Search for the cell housing the specified text and yield its [X, Y] center coordinate. 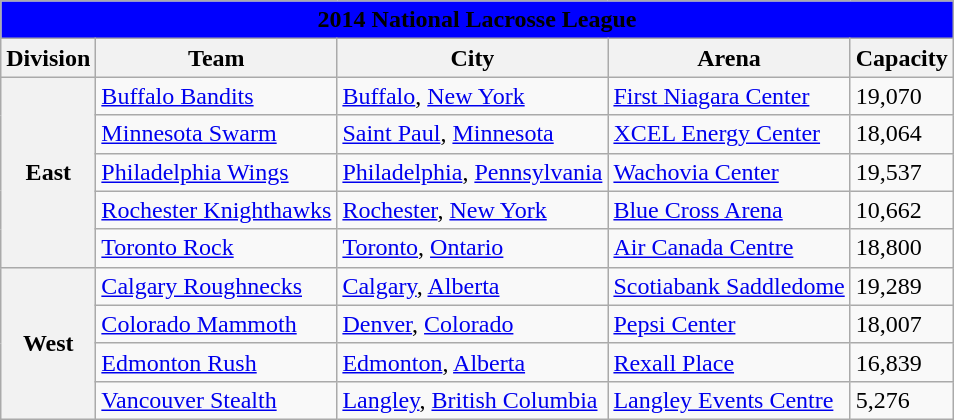
Toronto Rock [216, 248]
Saint Paul, Minnesota [472, 134]
City [472, 58]
Division [48, 58]
Philadelphia, Pennsylvania [472, 172]
19,289 [902, 286]
XCEL Energy Center [729, 134]
Rochester Knighthawks [216, 210]
Denver, Colorado [472, 324]
10,662 [902, 210]
Vancouver Stealth [216, 400]
19,537 [902, 172]
Edmonton Rush [216, 362]
Pepsi Center [729, 324]
5,276 [902, 400]
Edmonton, Alberta [472, 362]
Scotiabank Saddledome [729, 286]
Toronto, Ontario [472, 248]
Blue Cross Arena [729, 210]
18,064 [902, 134]
Calgary, Alberta [472, 286]
Philadelphia Wings [216, 172]
2014 National Lacrosse League [478, 20]
18,007 [902, 324]
Wachovia Center [729, 172]
16,839 [902, 362]
East [48, 172]
Rochester, New York [472, 210]
West [48, 343]
Calgary Roughnecks [216, 286]
Langley, British Columbia [472, 400]
Capacity [902, 58]
Colorado Mammoth [216, 324]
Buffalo, New York [472, 96]
First Niagara Center [729, 96]
Team [216, 58]
Rexall Place [729, 362]
Air Canada Centre [729, 248]
19,070 [902, 96]
18,800 [902, 248]
Minnesota Swarm [216, 134]
Buffalo Bandits [216, 96]
Langley Events Centre [729, 400]
Arena [729, 58]
